Determine the [x, y] coordinate at the center of the cell enclosing the given text.  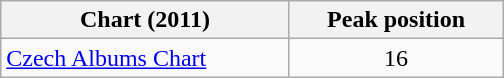
Chart (2011) [146, 20]
Peak position [396, 20]
Czech Albums Chart [146, 58]
16 [396, 58]
